Extract the [x, y] coordinate from the center of the cell holding the provided text.  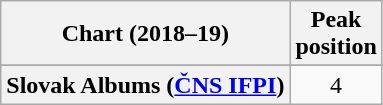
Chart (2018–19) [146, 34]
Peakposition [336, 34]
Slovak Albums (ČNS IFPI) [146, 85]
4 [336, 85]
